Search for the cell housing the specified text and yield its [x, y] center coordinate. 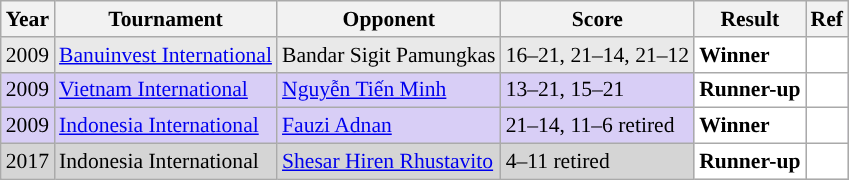
Shesar Hiren Rhustavito [389, 162]
21–14, 11–6 retired [598, 126]
Opponent [389, 19]
Year [28, 19]
Nguyễn Tiến Minh [389, 90]
Bandar Sigit Pamungkas [389, 55]
Fauzi Adnan [389, 126]
Tournament [166, 19]
Banuinvest International [166, 55]
13–21, 15–21 [598, 90]
Result [750, 19]
4–11 retired [598, 162]
Score [598, 19]
2017 [28, 162]
Ref [827, 19]
16–21, 21–14, 21–12 [598, 55]
Vietnam International [166, 90]
